Output the [X, Y] coordinate of the center of the cell containing the given text.  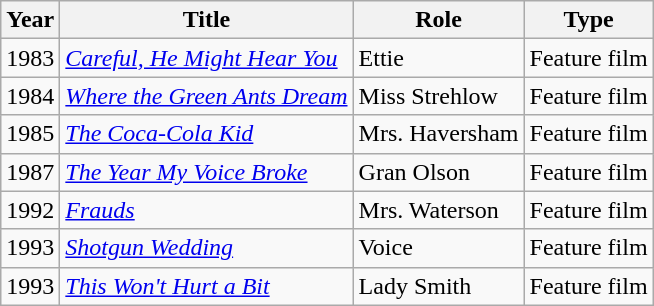
This Won't Hurt a Bit [206, 286]
Mrs. Waterson [438, 210]
Role [438, 20]
The Coca-Cola Kid [206, 134]
Miss Strehlow [438, 96]
1987 [30, 172]
Voice [438, 248]
Lady Smith [438, 286]
Shotgun Wedding [206, 248]
1992 [30, 210]
Gran Olson [438, 172]
Mrs. Haversham [438, 134]
The Year My Voice Broke [206, 172]
Type [588, 20]
Ettie [438, 58]
Careful, He Might Hear You [206, 58]
Where the Green Ants Dream [206, 96]
1984 [30, 96]
Frauds [206, 210]
1985 [30, 134]
Title [206, 20]
Year [30, 20]
1983 [30, 58]
